Return the [X, Y] coordinate for the center point of the cell that contains the specified text.  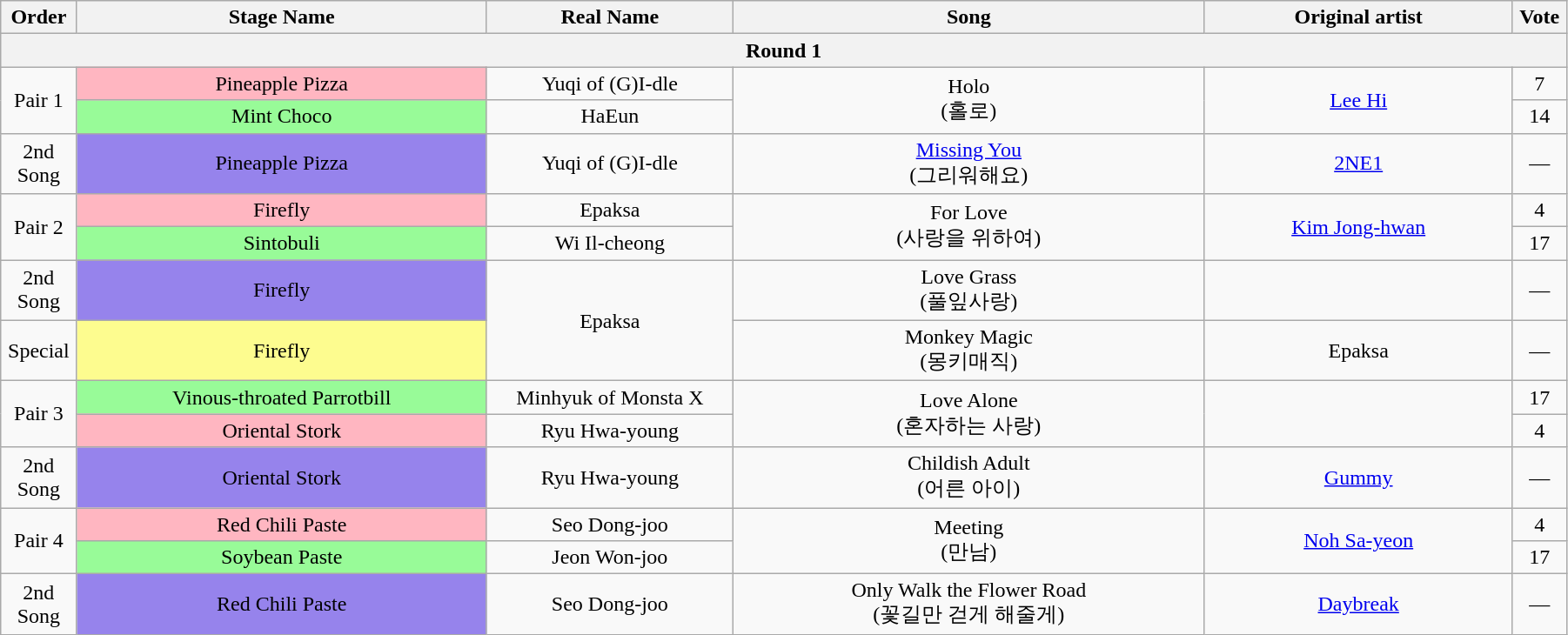
Mint Choco [282, 117]
Vote [1539, 17]
Monkey Magic(몽키매직) [968, 351]
Song [968, 17]
Special [38, 351]
Order [38, 17]
Wi Il-cheong [609, 244]
14 [1539, 117]
Love Alone(혼자하는 사랑) [968, 414]
Pair 3 [38, 414]
Jeon Won-joo [609, 558]
Original artist [1358, 17]
Round 1 [784, 50]
Stage Name [282, 17]
Real Name [609, 17]
2NE1 [1358, 164]
Minhyuk of Monsta X [609, 398]
Noh Sa-yeon [1358, 541]
Childish Adult(어른 아이) [968, 478]
Pair 1 [38, 100]
HaEun [609, 117]
7 [1539, 84]
Only Walk the Flower Road(꽃길만 걷게 해줄게) [968, 605]
Kim Jong-hwan [1358, 227]
Pair 4 [38, 541]
Pair 2 [38, 227]
Sintobuli [282, 244]
Soybean Paste [282, 558]
For Love(사랑을 위하여) [968, 227]
Holo(홀로) [968, 100]
Daybreak [1358, 605]
Lee Hi [1358, 100]
Vinous-throated Parrotbill [282, 398]
Missing You(그리워해요) [968, 164]
Meeting(만남) [968, 541]
Gummy [1358, 478]
Love Grass(풀잎사랑) [968, 291]
